Scan for the cell matching the given text and deliver its (X, Y) coordinate at center. 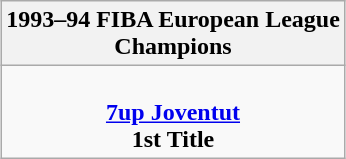
7up Joventut 1st Title (174, 112)
1993–94 FIBA European LeagueChampions (174, 34)
